Locate the cell with the specified text and output its [X, Y] center coordinate. 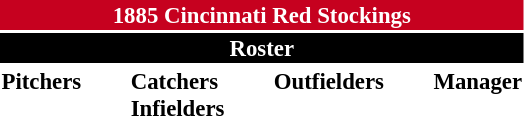
Roster [262, 48]
1885 Cincinnati Red Stockings [262, 15]
